Locate the cell with the specified text and output its [x, y] center coordinate. 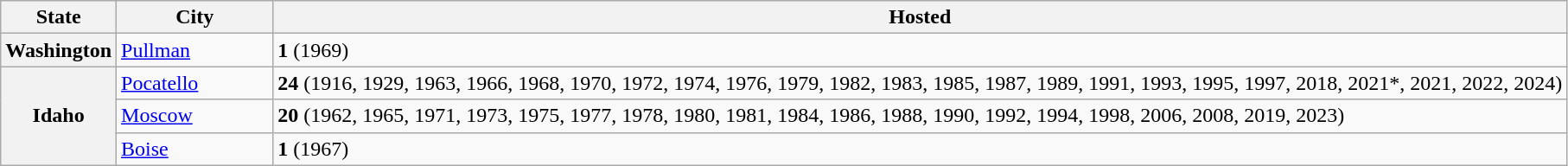
24 (1916, 1929, 1963, 1966, 1968, 1970, 1972, 1974, 1976, 1979, 1982, 1983, 1985, 1987, 1989, 1991, 1993, 1995, 1997, 2018, 2021*, 2021, 2022, 2024) [920, 83]
State [59, 17]
1 (1967) [920, 149]
20 (1962, 1965, 1971, 1973, 1975, 1977, 1978, 1980, 1981, 1984, 1986, 1988, 1990, 1992, 1994, 1998, 2006, 2008, 2019, 2023) [920, 116]
Idaho [59, 116]
Pullman [195, 50]
City [195, 17]
1 (1969) [920, 50]
Hosted [920, 17]
Moscow [195, 116]
Washington [59, 50]
Pocatello [195, 83]
Boise [195, 149]
